Identify which cell holds the provided text, then report its [x, y] central coordinate. 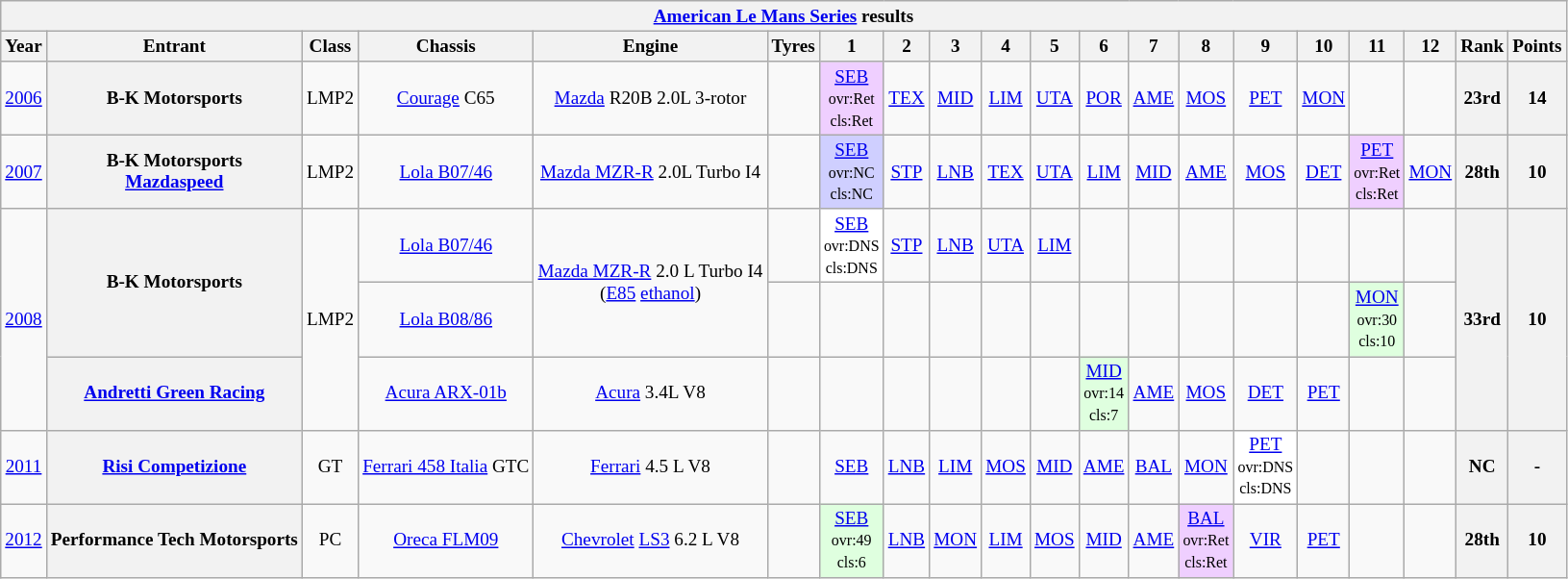
- [1537, 467]
Chassis [446, 46]
Courage C65 [446, 98]
11 [1377, 46]
7 [1154, 46]
MONovr:30cls:10 [1377, 319]
Class [330, 46]
NC [1482, 467]
B-K MotorsportsMazdaspeed [174, 171]
SEBovr:NCcls:NC [852, 171]
Points [1537, 46]
2008 [24, 319]
2011 [24, 467]
Mazda R20B 2.0L 3-rotor [650, 98]
SEB [852, 467]
MIDovr:14cls:7 [1104, 392]
Risi Competizione [174, 467]
6 [1104, 46]
12 [1431, 46]
14 [1537, 98]
VIR [1265, 541]
PC [330, 541]
Performance Tech Motorsports [174, 541]
Acura 3.4L V8 [650, 392]
2007 [24, 171]
SEBovr:Retcls:Ret [852, 98]
23rd [1482, 98]
9 [1265, 46]
8 [1206, 46]
Engine [650, 46]
4 [1006, 46]
Mazda MZR-R 2.0 L Turbo I4(E85 ethanol) [650, 283]
2 [907, 46]
Acura ARX-01b [446, 392]
POR [1104, 98]
2012 [24, 541]
Lola B08/86 [446, 319]
SEBovr:DNScls:DNS [852, 246]
33rd [1482, 319]
PETovr:DNScls:DNS [1265, 467]
BAL [1154, 467]
Year [24, 46]
Tyres [793, 46]
3 [956, 46]
Oreca FLM09 [446, 541]
5 [1054, 46]
1 [852, 46]
SEBovr:49cls:6 [852, 541]
2006 [24, 98]
Chevrolet LS3 6.2 L V8 [650, 541]
PETovr:Retcls:Ret [1377, 171]
GT [330, 467]
Entrant [174, 46]
Rank [1482, 46]
American Le Mans Series results [784, 16]
Ferrari 4.5 L V8 [650, 467]
Andretti Green Racing [174, 392]
Ferrari 458 Italia GTC [446, 467]
BALovr:Retcls:Ret [1206, 541]
Mazda MZR-R 2.0L Turbo I4 [650, 171]
